Search for the cell housing the specified text and yield its [X, Y] center coordinate. 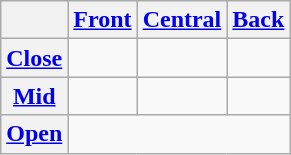
Open [34, 134]
Back [258, 20]
Close [34, 58]
Front [102, 20]
Mid [34, 96]
Central [182, 20]
